From the cell containing the given text, extract its center point as (X, Y) coordinate. 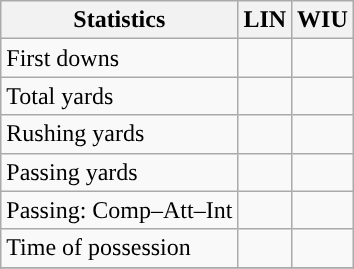
Passing: Comp–Att–Int (120, 210)
First downs (120, 58)
Total yards (120, 96)
Rushing yards (120, 134)
WIU (323, 20)
Statistics (120, 20)
Time of possession (120, 248)
Passing yards (120, 172)
LIN (265, 20)
